Pinpoint the cell where the given text exists, returning its [x, y] midpoint coordinate. 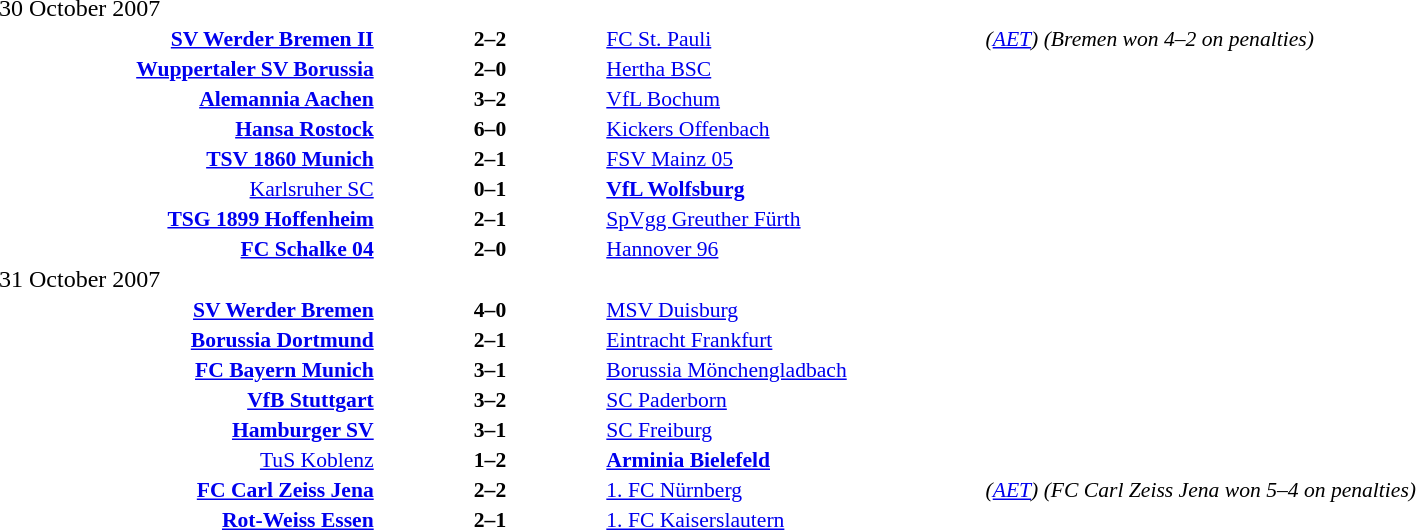
Arminia Bielefeld [794, 460]
SC Freiburg [794, 430]
SC Paderborn [794, 400]
Hertha BSC [794, 68]
VfL Wolfsburg [794, 188]
1–2 [490, 460]
1. FC Nürnberg [794, 490]
0–1 [490, 188]
Borussia Mönchengladbach [794, 370]
SpVgg Greuther Fürth [794, 218]
Eintracht Frankfurt [794, 340]
6–0 [490, 128]
FSV Mainz 05 [794, 158]
FC St. Pauli [794, 38]
4–0 [490, 310]
Hannover 96 [794, 248]
MSV Duisburg [794, 310]
VfL Bochum [794, 98]
Kickers Offenbach [794, 128]
